From the cell containing the given text, extract its center point as (X, Y) coordinate. 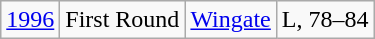
L, 78–84 (325, 20)
1996 (30, 20)
First Round (122, 20)
Wingate (230, 20)
